Pinpoint the cell where the given text exists, returning its (X, Y) midpoint coordinate. 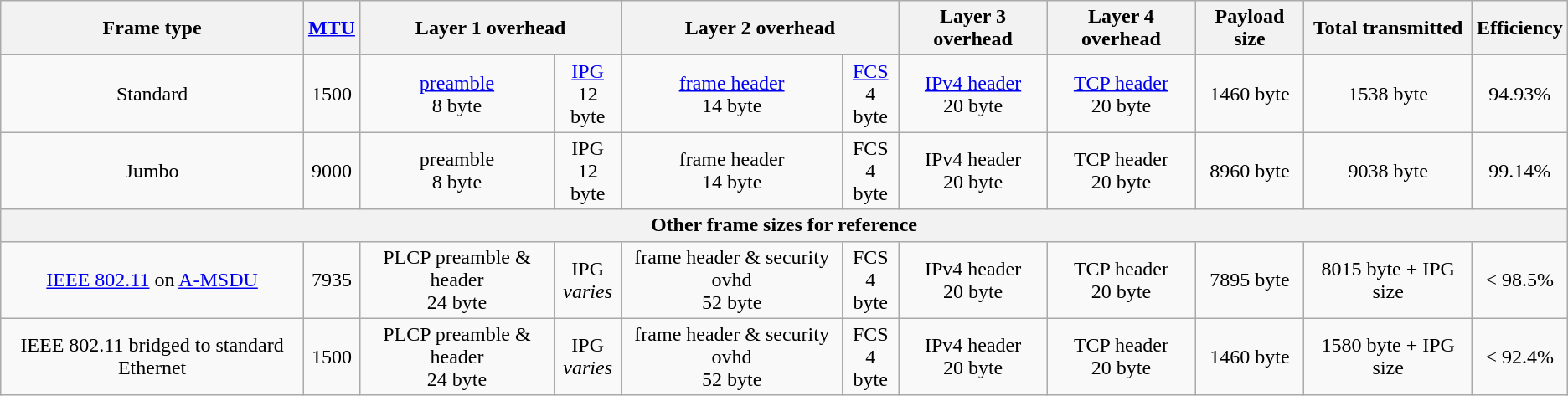
Total transmitted (1389, 28)
7895 byte (1250, 280)
9038 byte (1389, 171)
94.93% (1519, 94)
99.14% (1519, 171)
Layer 2 overhead (761, 28)
Standard (152, 94)
MTU (332, 28)
Jumbo (152, 171)
< 98.5% (1519, 280)
1538 byte (1389, 94)
8960 byte (1250, 171)
Layer 1 overhead (490, 28)
7935 (332, 280)
IEEE 802.11 on A-MSDU (152, 280)
Layer 4 overhead (1121, 28)
1580 byte + IPG size (1389, 357)
Layer 3 overhead (973, 28)
Payload size (1250, 28)
IEEE 802.11 bridged to standard Ethernet (152, 357)
8015 byte + IPG size (1389, 280)
Frame type (152, 28)
< 92.4% (1519, 357)
9000 (332, 171)
Efficiency (1519, 28)
Other frame sizes for reference (784, 225)
